Return [X, Y] of the center of cell containing provided text 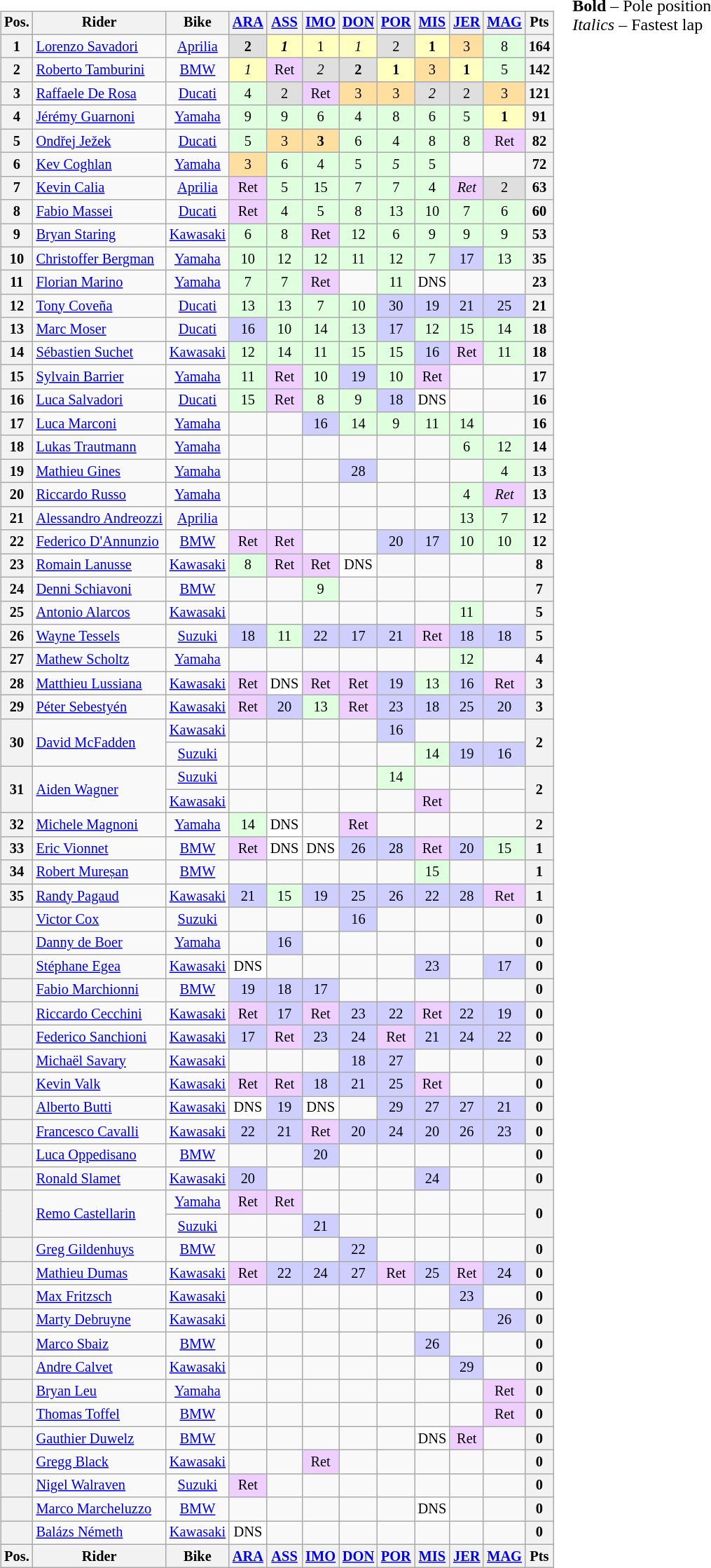
Lukas Trautmann [99, 447]
Luca Salvadori [99, 400]
Roberto Tamburini [99, 70]
Marty Debruyne [99, 1321]
Balázs Németh [99, 1533]
32 [17, 825]
Raffaele De Rosa [99, 94]
Remo Castellarin [99, 1214]
72 [539, 165]
Aiden Wagner [99, 789]
164 [539, 46]
34 [17, 872]
142 [539, 70]
Mathieu Dumas [99, 1273]
Gregg Black [99, 1462]
Marco Marcheluzzo [99, 1509]
Luca Oppedisano [99, 1155]
Federico D'Annunzio [99, 542]
Romain Lanusse [99, 566]
Lorenzo Savadori [99, 46]
Kevin Valk [99, 1084]
Robert Mureșan [99, 872]
60 [539, 212]
Max Fritzsch [99, 1297]
Victor Cox [99, 920]
63 [539, 188]
Alberto Butti [99, 1108]
Mathieu Gines [99, 471]
91 [539, 117]
Michele Magnoni [99, 825]
Tony Coveña [99, 306]
Kev Coghlan [99, 165]
Thomas Toffel [99, 1414]
Danny de Boer [99, 943]
31 [17, 789]
Gauthier Duwelz [99, 1438]
Eric Vionnet [99, 849]
Wayne Tessels [99, 636]
121 [539, 94]
33 [17, 849]
Bryan Staring [99, 236]
Luca Marconi [99, 424]
Fabio Massei [99, 212]
Andre Calvet [99, 1368]
Francesco Cavalli [99, 1131]
Jérémy Guarnoni [99, 117]
Denni Schiavoni [99, 589]
Florian Marino [99, 282]
Randy Pagaud [99, 896]
Matthieu Lussiana [99, 683]
Ronald Slamet [99, 1179]
Sébastien Suchet [99, 353]
53 [539, 236]
Riccardo Russo [99, 495]
Marco Sbaiz [99, 1344]
Greg Gildenhuys [99, 1250]
Bryan Leu [99, 1391]
Fabio Marchionni [99, 990]
Christoffer Bergman [99, 259]
Michaël Savary [99, 1061]
Riccardo Cecchini [99, 1014]
Antonio Alarcos [99, 613]
Nigel Walraven [99, 1485]
Marc Moser [99, 329]
Stéphane Egea [99, 967]
Ondřej Ježek [99, 141]
David McFadden [99, 742]
82 [539, 141]
Péter Sebestyén [99, 707]
Sylvain Barrier [99, 376]
Federico Sanchioni [99, 1037]
Kevin Calia [99, 188]
Mathew Scholtz [99, 660]
Alessandro Andreozzi [99, 518]
